For the text-containing cell, return its midpoint in (x, y) coordinate format. 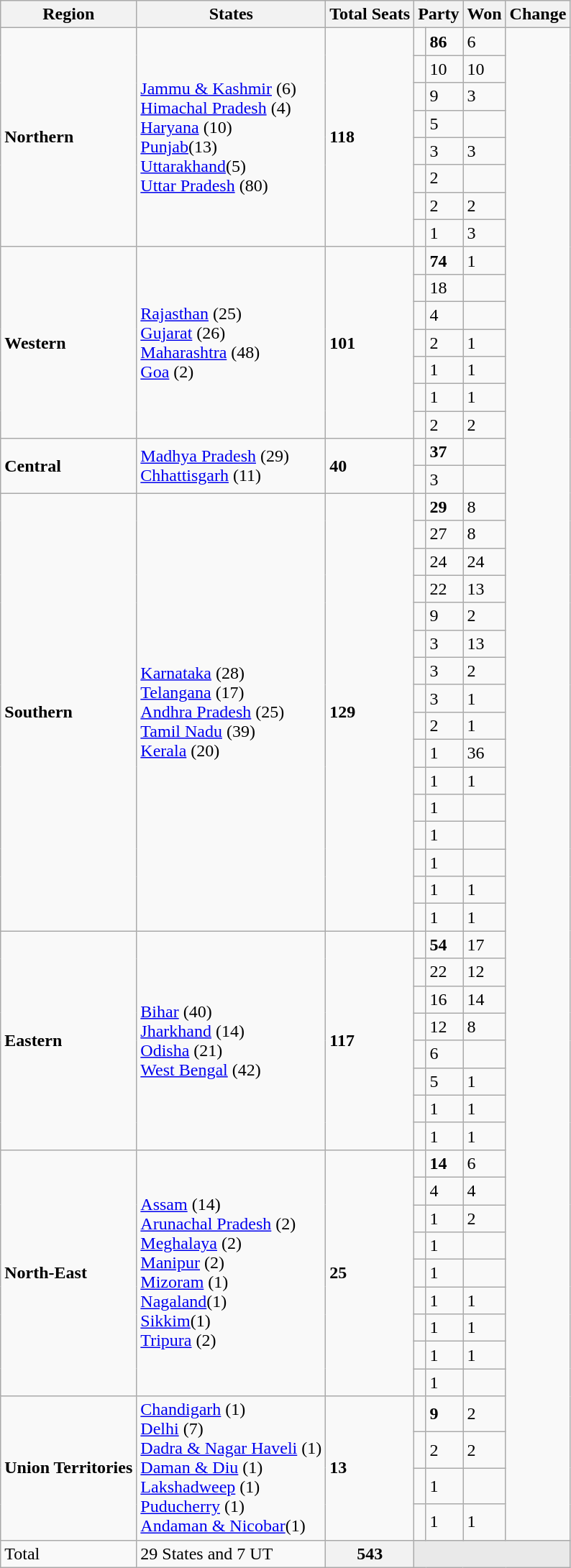
118 (370, 137)
Total (69, 1554)
Change (538, 14)
Northern (69, 137)
Total Seats (370, 14)
129 (370, 712)
Assam (14)Arunachal Pradesh (2) Meghalaya (2) Manipur (2) Mizoram (1) Nagaland(1) Sikkim(1) Tripura (2) (232, 1273)
Bihar (40)Jharkhand (14) Odisha (21) West Bengal (42) (232, 1040)
543 (370, 1554)
29 States and 7 UT (232, 1554)
Eastern (69, 1040)
37 (444, 452)
Southern (69, 712)
86 (444, 42)
Party (439, 14)
25 (370, 1273)
74 (444, 260)
54 (444, 945)
Central (69, 466)
36 (485, 753)
Jammu & Kashmir (6) Himachal Pradesh (4)Haryana (10) Punjab(13) Uttarakhand(5) Uttar Pradesh (80) (232, 137)
101 (370, 342)
North-East (69, 1273)
17 (485, 945)
Rajasthan (25)Gujarat (26) Maharashtra (48) Goa (2) (232, 342)
Karnataka (28) Telangana (17) Andhra Pradesh (25) Tamil Nadu (39) Kerala (20) (232, 712)
Region (69, 14)
117 (370, 1040)
Won (485, 14)
29 (444, 507)
Chandigarh (1) Delhi (7) Dadra & Nagar Haveli (1) Daman & Diu (1) Lakshadweep (1) Puducherry (1) Andaman & Nicobar(1) (232, 1468)
Union Territories (69, 1468)
States (232, 14)
Madhya Pradesh (29) Chhattisgarh (11) (232, 466)
40 (370, 466)
18 (444, 288)
16 (444, 999)
Western (69, 342)
27 (444, 534)
